Locate the cell with the specified text and output its (x, y) center coordinate. 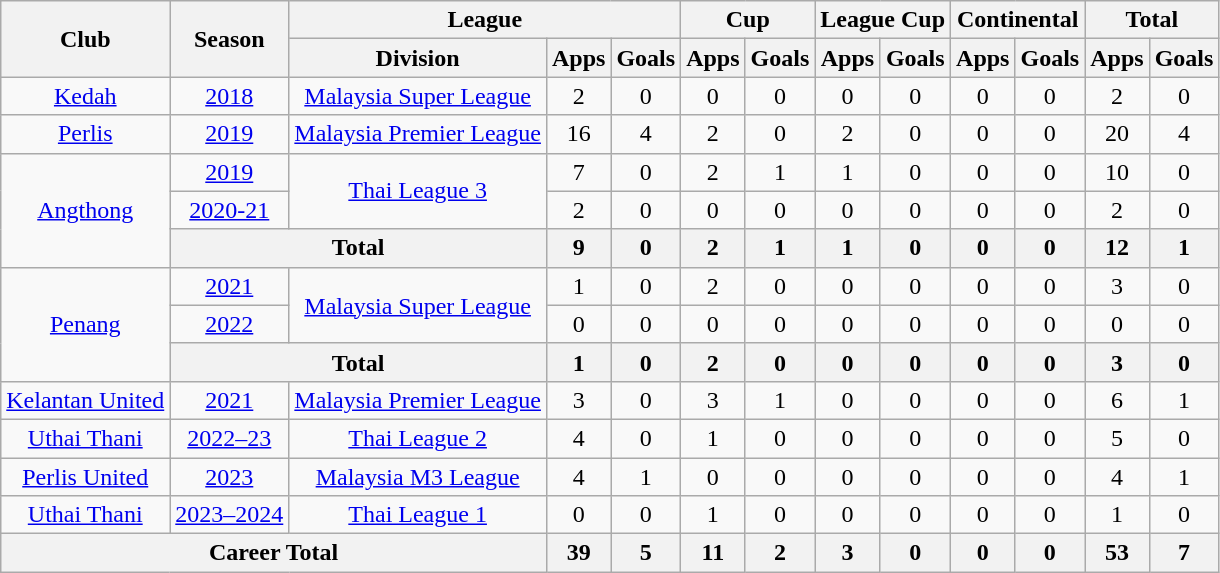
Thai League 2 (418, 438)
Season (230, 39)
11 (713, 553)
Perlis United (86, 477)
16 (578, 134)
Thai League 1 (418, 515)
Thai League 3 (418, 191)
2018 (230, 96)
Angthong (86, 210)
League Cup (883, 20)
Continental (1018, 20)
2023 (230, 477)
Penang (86, 324)
League (485, 20)
Malaysia M3 League (418, 477)
12 (1117, 248)
2023–2024 (230, 515)
Kedah (86, 96)
Career Total (274, 553)
9 (578, 248)
Kelantan United (86, 400)
6 (1117, 400)
2022 (230, 324)
53 (1117, 553)
Division (418, 58)
2022–23 (230, 438)
20 (1117, 134)
2020-21 (230, 210)
39 (578, 553)
Cup (748, 20)
10 (1117, 172)
Perlis (86, 134)
Club (86, 39)
